Detect which cell encompasses the target text, then output its [X, Y] center coordinate. 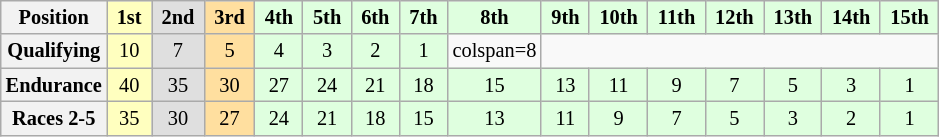
1st [130, 17]
13th [793, 17]
2nd [178, 17]
10th [618, 17]
Races 2-5 [54, 118]
6th [375, 17]
15th [909, 17]
9th [565, 17]
14th [851, 17]
5th [327, 17]
11th [676, 17]
3rd [229, 17]
10 [130, 51]
colspan=8 [495, 51]
4th [279, 17]
4 [279, 51]
Position [54, 17]
8th [495, 17]
Endurance [54, 85]
7th [423, 17]
Qualifying [54, 51]
40 [130, 85]
12th [734, 17]
